Search for the cell housing the specified text and yield its (X, Y) center coordinate. 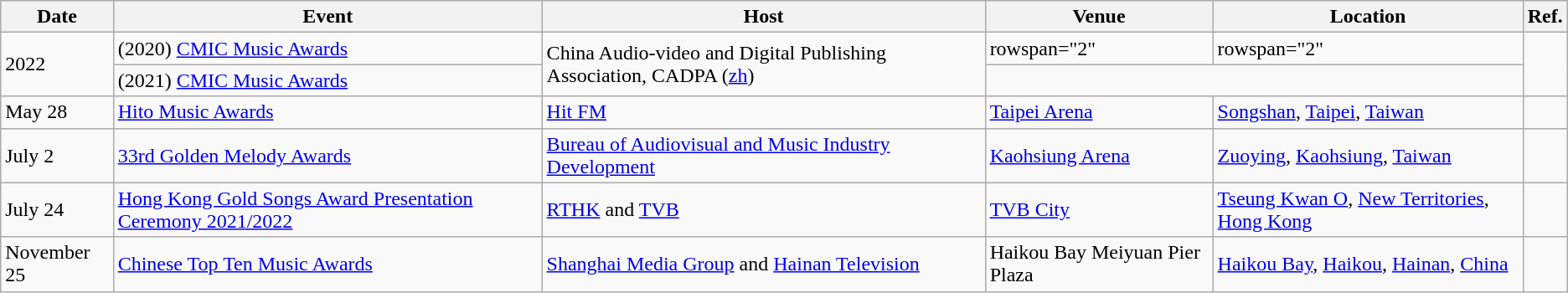
(2020) CMIC Music Awards (328, 49)
Haikou Bay Meiyuan Pier Plaza (1099, 265)
Ref. (1545, 17)
TVB City (1099, 209)
Hito Music Awards (328, 112)
Haikou Bay, Haikou, Hainan, China (1368, 265)
Host (764, 17)
July 2 (57, 156)
2022 (57, 64)
November 25 (57, 265)
Songshan, Taipei, Taiwan (1368, 112)
Bureau of Audiovisual and Music Industry Development (764, 156)
Shanghai Media Group and Hainan Television (764, 265)
Hit FM (764, 112)
RTHK and TVB (764, 209)
(2021) CMIC Music Awards (328, 80)
Chinese Top Ten Music Awards (328, 265)
Tseung Kwan O, New Territories, Hong Kong (1368, 209)
Hong Kong Gold Songs Award Presentation Ceremony 2021/2022 (328, 209)
Location (1368, 17)
Date (57, 17)
May 28 (57, 112)
Taipei Arena (1099, 112)
Zuoying, Kaohsiung, Taiwan (1368, 156)
Venue (1099, 17)
China Audio-video and Digital Publishing Association, CADPA (zh) (764, 64)
Kaohsiung Arena (1099, 156)
33rd Golden Melody Awards (328, 156)
Event (328, 17)
July 24 (57, 209)
